Detect which cell encompasses the target text, then output its (x, y) center coordinate. 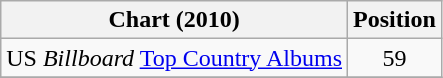
Chart (2010) (174, 20)
US Billboard Top Country Albums (174, 58)
59 (395, 58)
Position (395, 20)
